Scan for the cell matching the given text and deliver its [X, Y] coordinate at center. 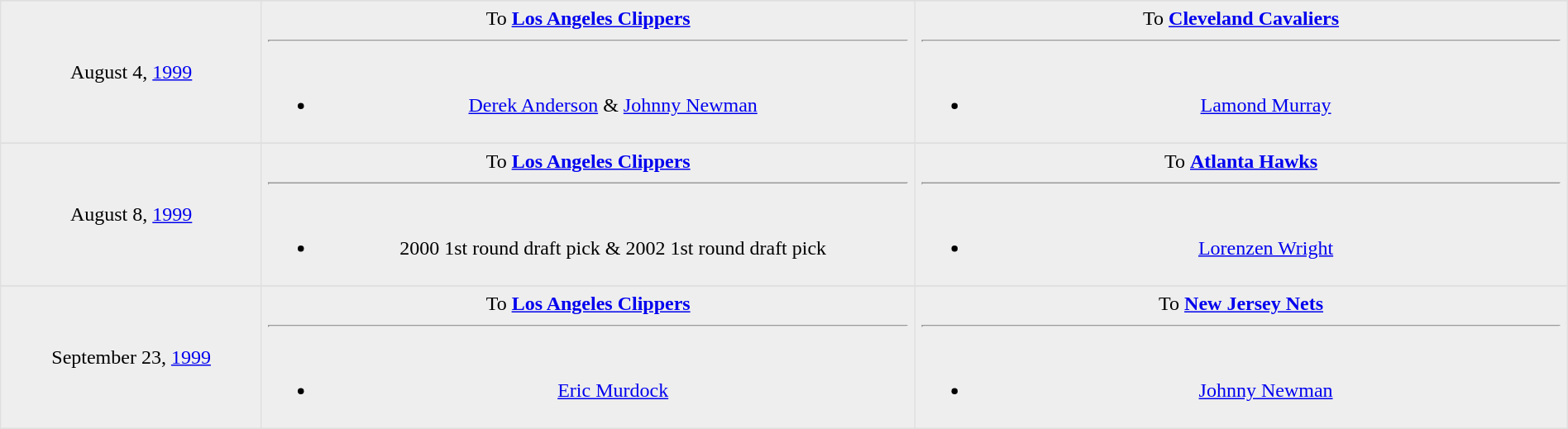
September 23, 1999 [131, 357]
August 4, 1999 [131, 72]
To Atlanta HawksLorenzen Wright [1241, 214]
To Los Angeles ClippersEric Murdock [587, 357]
To New Jersey NetsJohnny Newman [1241, 357]
To Los Angeles ClippersDerek Anderson & Johnny Newman [587, 72]
August 8, 1999 [131, 214]
To Cleveland CavaliersLamond Murray [1241, 72]
To Los Angeles Clippers2000 1st round draft pick & 2002 1st round draft pick [587, 214]
